Identify which cell holds the provided text, then report its (X, Y) central coordinate. 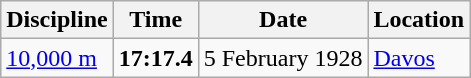
5 February 1928 (283, 58)
Discipline (57, 20)
Davos (419, 58)
17:17.4 (156, 58)
Time (156, 20)
Date (283, 20)
10,000 m (57, 58)
Location (419, 20)
